Identify which cell holds the provided text, then report its (x, y) central coordinate. 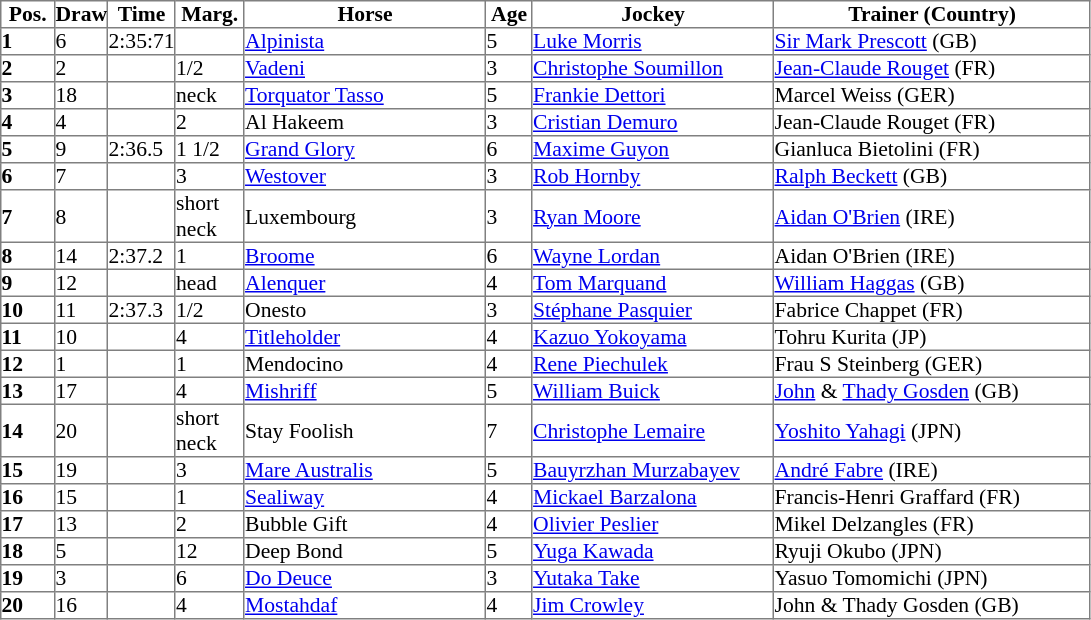
Titleholder (365, 336)
Yutaka Take (653, 578)
1 1/2 (210, 150)
Gianluca Bietolini (FR) (932, 150)
Torquator Tasso (365, 96)
Stay Foolish (365, 430)
neck (210, 96)
Olivier Peslier (653, 524)
2:37.3 (142, 310)
Age (509, 14)
Broome (365, 256)
Time (142, 14)
Fabrice Chappet (FR) (932, 310)
Frankie Dettori (653, 96)
Mickael Barzalona (653, 498)
Luxembourg (365, 216)
Marcel Weiss (GER) (932, 96)
Horse (365, 14)
Tohru Kurita (JP) (932, 336)
Rob Hornby (653, 176)
Draw (82, 14)
Cristian Demuro (653, 122)
2:35:71 (142, 42)
Do Deuce (365, 578)
Grand Glory (365, 150)
Bubble Gift (365, 524)
Sir Mark Prescott (GB) (932, 42)
Frau S Steinberg (GER) (932, 364)
Alpinista (365, 42)
Sealiway (365, 498)
Ryan Moore (653, 216)
Christophe Soumillon (653, 68)
Trainer (Country) (932, 14)
William Haggas (GB) (932, 282)
William Buick (653, 390)
Yasuo Tomomichi (JPN) (932, 578)
Westover (365, 176)
Mikel Delzangles (FR) (932, 524)
Kazuo Yokoyama (653, 336)
Mendocino (365, 364)
Yoshito Yahagi (JPN) (932, 430)
Marg. (210, 14)
Luke Morris (653, 42)
Rene Piechulek (653, 364)
Jim Crowley (653, 606)
head (210, 282)
Mare Australis (365, 470)
Alenquer (365, 282)
Vadeni (365, 68)
Onesto (365, 310)
Deep Bond (365, 552)
Stéphane Pasquier (653, 310)
Mishriff (365, 390)
Mostahdaf (365, 606)
Francis-Henri Graffard (FR) (932, 498)
Ryuji Okubo (JPN) (932, 552)
Bauyrzhan Murzabayev (653, 470)
Pos. (28, 14)
Al Hakeem (365, 122)
Maxime Guyon (653, 150)
2:36.5 (142, 150)
Tom Marquand (653, 282)
André Fabre (IRE) (932, 470)
Wayne Lordan (653, 256)
Yuga Kawada (653, 552)
Jockey (653, 14)
Christophe Lemaire (653, 430)
Ralph Beckett (GB) (932, 176)
2:37.2 (142, 256)
